Provide the (X, Y) coordinate of the cell's center where the given text is located.  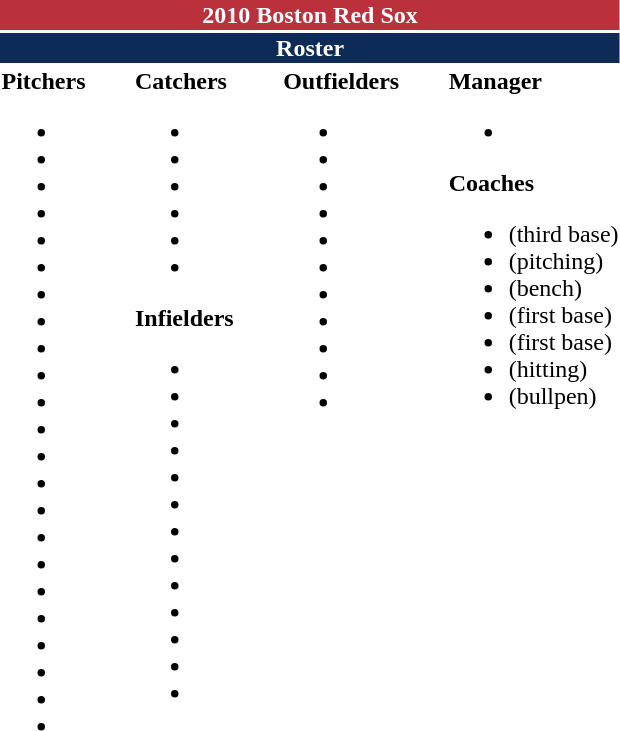
2010 Boston Red Sox (310, 15)
Roster (310, 48)
